Identify which cell holds the provided text, then report its (X, Y) central coordinate. 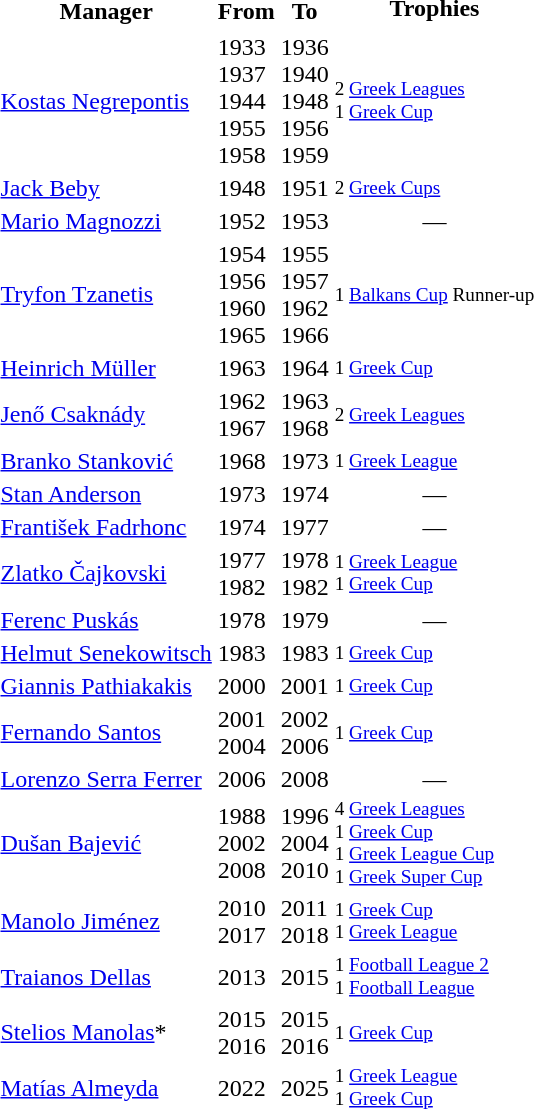
1951 (304, 188)
1964 (304, 368)
19361940194819561959 (304, 101)
19631968 (304, 414)
2013 (246, 977)
1968 (246, 461)
2001 2004 (246, 732)
2006 (246, 779)
19331937194419551958 (246, 101)
1955195719621966 (304, 294)
2000 (246, 686)
19771982 (246, 574)
2015 (304, 977)
1948 (246, 188)
198820022008 (246, 844)
1952 (246, 221)
2001 (304, 686)
19621967 (246, 414)
2002 2006 (304, 732)
19781982 (304, 574)
2008 (304, 779)
2011 2018 (304, 922)
1977 (304, 527)
1963 (246, 368)
199620042010 (304, 844)
2010 2017 (246, 922)
1979 (304, 620)
1954195619601965 (246, 294)
1953 (304, 221)
1978 (246, 620)
